Capture the cell that displays the provided text and extract its [x, y] central coordinate. 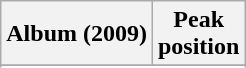
Album (2009) [77, 34]
Peakposition [198, 34]
